Search for the cell housing the specified text and yield its (X, Y) center coordinate. 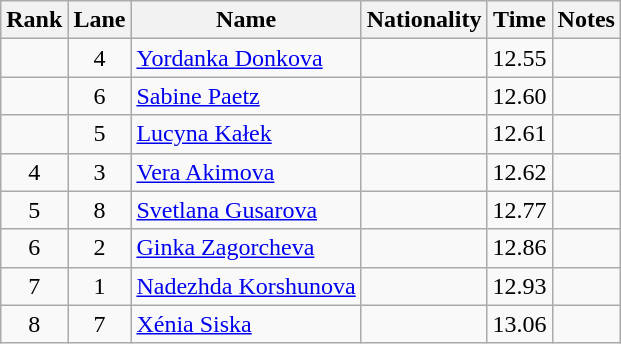
Ginka Zagorcheva (246, 248)
Nationality (424, 20)
Sabine Paetz (246, 96)
3 (100, 172)
Nadezhda Korshunova (246, 286)
Yordanka Donkova (246, 58)
Name (246, 20)
12.61 (520, 134)
Notes (586, 20)
Svetlana Gusarova (246, 210)
13.06 (520, 324)
12.55 (520, 58)
Time (520, 20)
Xénia Siska (246, 324)
Lane (100, 20)
12.77 (520, 210)
1 (100, 286)
Lucyna Kałek (246, 134)
12.86 (520, 248)
12.60 (520, 96)
Vera Akimova (246, 172)
Rank (34, 20)
2 (100, 248)
12.62 (520, 172)
12.93 (520, 286)
